Pinpoint the cell where the given text exists, returning its [x, y] midpoint coordinate. 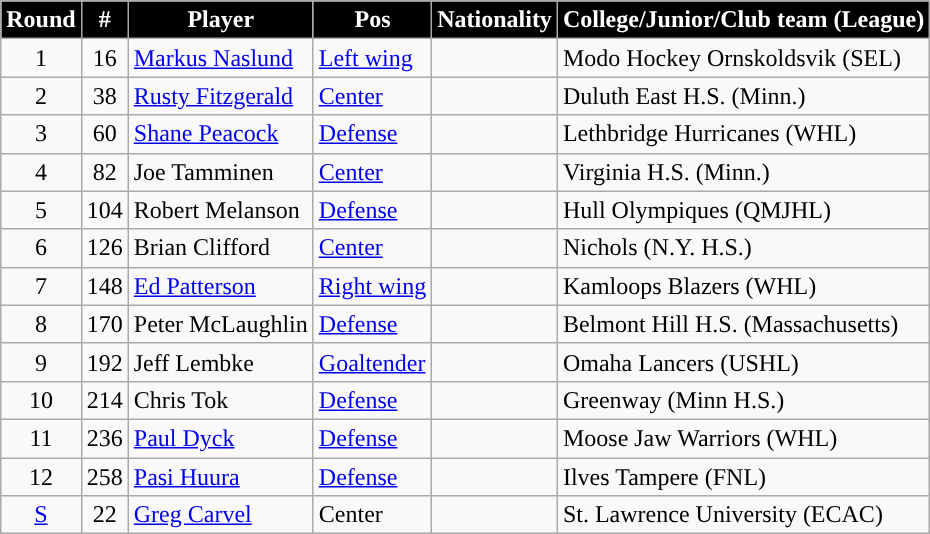
170 [104, 324]
Ed Patterson [220, 286]
Robert Melanson [220, 210]
3 [41, 134]
236 [104, 438]
60 [104, 134]
Left wing [372, 58]
Pasi Huura [220, 477]
1 [41, 58]
214 [104, 400]
104 [104, 210]
Belmont Hill H.S. (Massachusetts) [743, 324]
6 [41, 248]
Round [41, 20]
8 [41, 324]
Pos [372, 20]
82 [104, 172]
7 [41, 286]
9 [41, 362]
16 [104, 58]
Goaltender [372, 362]
2 [41, 96]
Paul Dyck [220, 438]
192 [104, 362]
Greg Carvel [220, 515]
Ilves Tampere (FNL) [743, 477]
Chris Tok [220, 400]
Hull Olympiques (QMJHL) [743, 210]
Shane Peacock [220, 134]
Player [220, 20]
5 [41, 210]
Virginia H.S. (Minn.) [743, 172]
Jeff Lembke [220, 362]
St. Lawrence University (ECAC) [743, 515]
College/Junior/Club team (League) [743, 20]
126 [104, 248]
Kamloops Blazers (WHL) [743, 286]
Nichols (N.Y. H.S.) [743, 248]
Lethbridge Hurricanes (WHL) [743, 134]
Modo Hockey Ornskoldsvik (SEL) [743, 58]
Markus Naslund [220, 58]
Omaha Lancers (USHL) [743, 362]
Greenway (Minn H.S.) [743, 400]
Nationality [495, 20]
S [41, 515]
148 [104, 286]
# [104, 20]
Brian Clifford [220, 248]
4 [41, 172]
Rusty Fitzgerald [220, 96]
Joe Tamminen [220, 172]
12 [41, 477]
22 [104, 515]
10 [41, 400]
Right wing [372, 286]
258 [104, 477]
Peter McLaughlin [220, 324]
Moose Jaw Warriors (WHL) [743, 438]
11 [41, 438]
38 [104, 96]
Duluth East H.S. (Minn.) [743, 96]
